Scan for the cell matching the given text and deliver its [x, y] coordinate at center. 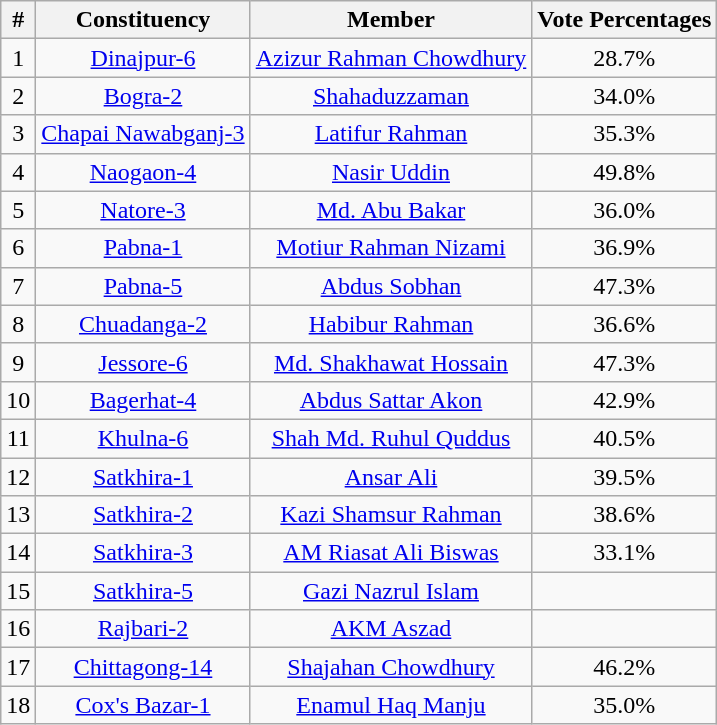
# [18, 20]
15 [18, 591]
Member [391, 20]
Constituency [143, 20]
Nasir Uddin [391, 172]
Vote Percentages [624, 20]
Cox's Bazar-1 [143, 705]
Satkhira-1 [143, 477]
46.2% [624, 667]
36.0% [624, 210]
Latifur Rahman [391, 134]
Md. Shakhawat Hossain [391, 362]
Habibur Rahman [391, 324]
Abdus Sobhan [391, 286]
Naogaon-4 [143, 172]
Md. Abu Bakar [391, 210]
17 [18, 667]
Shajahan Chowdhury [391, 667]
AM Riasat Ali Biswas [391, 553]
8 [18, 324]
5 [18, 210]
1 [18, 58]
Shahaduzzaman [391, 96]
Rajbari-2 [143, 629]
40.5% [624, 438]
16 [18, 629]
Khulna-6 [143, 438]
Shah Md. Ruhul Quddus [391, 438]
Satkhira-3 [143, 553]
Chuadanga-2 [143, 324]
AKM Aszad [391, 629]
28.7% [624, 58]
34.0% [624, 96]
18 [18, 705]
Pabna-1 [143, 248]
33.1% [624, 553]
Gazi Nazrul Islam [391, 591]
Bagerhat-4 [143, 400]
12 [18, 477]
Pabna-5 [143, 286]
38.6% [624, 515]
Motiur Rahman Nizami [391, 248]
Dinajpur-6 [143, 58]
4 [18, 172]
35.0% [624, 705]
Satkhira-2 [143, 515]
Kazi Shamsur Rahman [391, 515]
Chapai Nawabganj-3 [143, 134]
Chittagong-14 [143, 667]
Abdus Sattar Akon [391, 400]
Satkhira-5 [143, 591]
6 [18, 248]
13 [18, 515]
36.6% [624, 324]
Azizur Rahman Chowdhury [391, 58]
49.8% [624, 172]
35.3% [624, 134]
42.9% [624, 400]
10 [18, 400]
11 [18, 438]
Natore-3 [143, 210]
Bogra-2 [143, 96]
Ansar Ali [391, 477]
39.5% [624, 477]
3 [18, 134]
Enamul Haq Manju [391, 705]
2 [18, 96]
36.9% [624, 248]
7 [18, 286]
14 [18, 553]
9 [18, 362]
Jessore-6 [143, 362]
